Extract the [x, y] coordinate from the center of the cell holding the provided text.  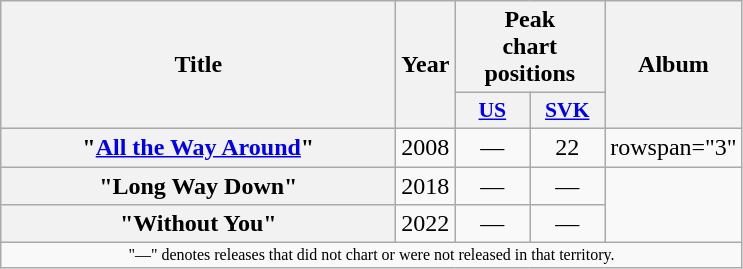
"Long Way Down" [198, 185]
SVK [568, 111]
Album [674, 65]
"—" denotes releases that did not chart or were not released in that territory. [372, 255]
2008 [426, 147]
Year [426, 65]
2018 [426, 185]
Title [198, 65]
"Without You" [198, 224]
Peakchartpositions [530, 47]
2022 [426, 224]
"All the Way Around" [198, 147]
22 [568, 147]
US [492, 111]
rowspan="3" [674, 147]
